Extract the (X, Y) coordinate from the center of the cell holding the provided text.  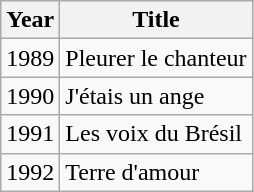
1992 (30, 172)
Title (156, 20)
J'étais un ange (156, 96)
Pleurer le chanteur (156, 58)
Year (30, 20)
1991 (30, 134)
1990 (30, 96)
Terre d'amour (156, 172)
1989 (30, 58)
Les voix du Brésil (156, 134)
